Output the (X, Y) coordinate of the center of the cell containing the given text.  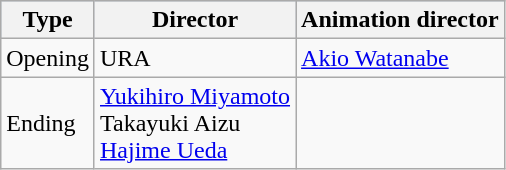
Animation director (400, 20)
Opening (48, 58)
Type (48, 20)
Director (194, 20)
Ending (48, 123)
Yukihiro MiyamotoTakayuki AizuHajime Ueda (194, 123)
URA (194, 58)
Akio Watanabe (400, 58)
